Detect which cell encompasses the target text, then output its (x, y) center coordinate. 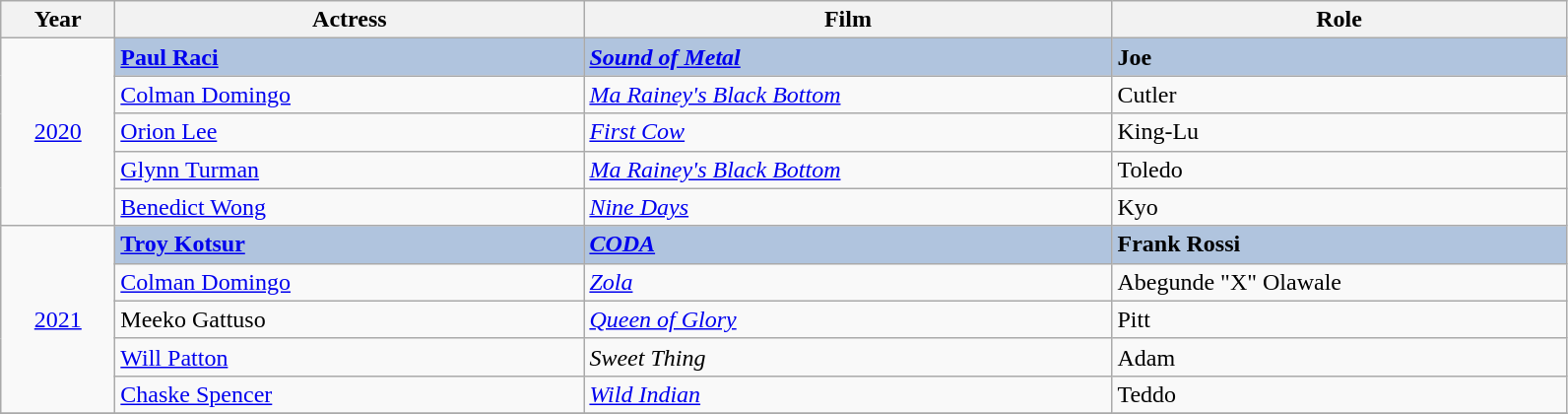
Will Patton (350, 357)
Wild Indian (848, 394)
Glynn Turman (350, 170)
2021 (58, 319)
King-Lu (1339, 132)
Frank Rossi (1339, 244)
Actress (350, 20)
Troy Kotsur (350, 244)
Paul Raci (350, 57)
Benedict Wong (350, 207)
2020 (58, 132)
Pitt (1339, 319)
Nine Days (848, 207)
Teddo (1339, 394)
Abegunde "X" Olawale (1339, 282)
Role (1339, 20)
Toledo (1339, 170)
Adam (1339, 357)
Kyo (1339, 207)
Sweet Thing (848, 357)
CODA (848, 244)
Sound of Metal (848, 57)
Zola (848, 282)
Orion Lee (350, 132)
Year (58, 20)
Film (848, 20)
Joe (1339, 57)
Queen of Glory (848, 319)
First Cow (848, 132)
Cutler (1339, 95)
Meeko Gattuso (350, 319)
Chaske Spencer (350, 394)
